Output the [x, y] coordinate of the center of the cell containing the given text.  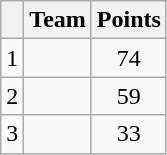
74 [128, 58]
33 [128, 134]
3 [12, 134]
59 [128, 96]
1 [12, 58]
Team [58, 20]
2 [12, 96]
Points [128, 20]
